Detect which cell encompasses the target text, then output its (x, y) center coordinate. 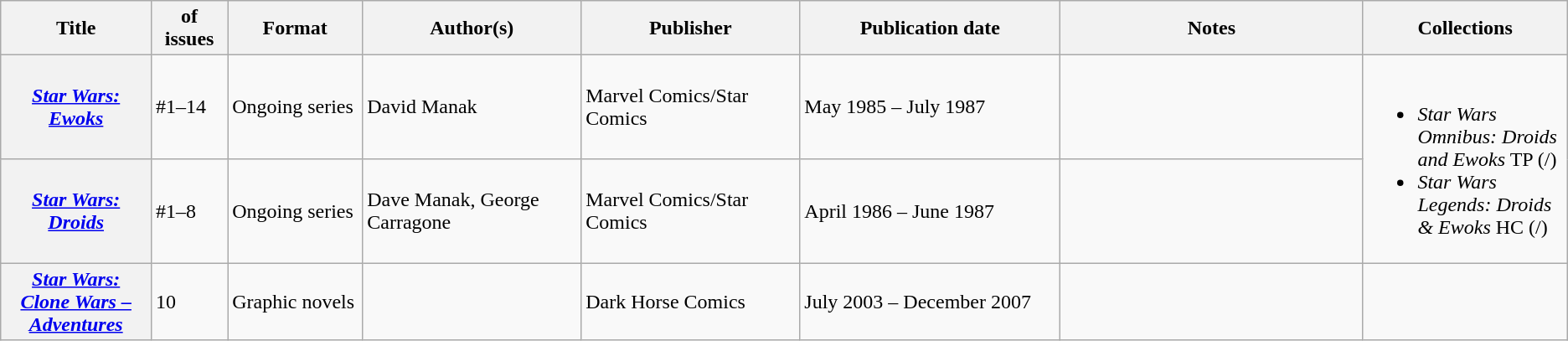
Publisher (690, 28)
#1–14 (189, 107)
Star Wars: Ewoks (76, 107)
April 1986 – June 1987 (930, 211)
David Manak (472, 107)
Dave Manak, George Carragone (472, 211)
10 (189, 302)
Publication date (930, 28)
Title (76, 28)
May 1985 – July 1987 (930, 107)
of issues (189, 28)
Collections (1465, 28)
July 2003 – December 2007 (930, 302)
Author(s) (472, 28)
Dark Horse Comics (690, 302)
Star Wars: Droids (76, 211)
Star Wars Omnibus: Droids and Ewoks TP (/)Star Wars Legends: Droids & Ewoks HC (/) (1465, 159)
Star Wars: Clone Wars – Adventures (76, 302)
#1–8 (189, 211)
Format (295, 28)
Notes (1211, 28)
Graphic novels (295, 302)
